Return the [X, Y] coordinate for the center point of the cell that contains the specified text.  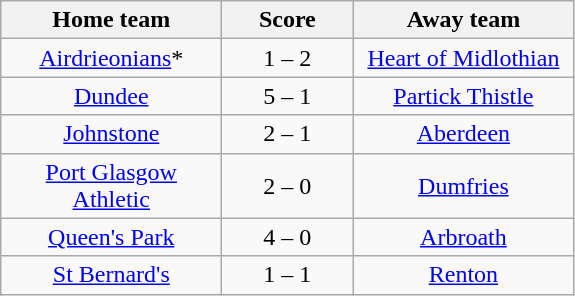
Home team [112, 20]
Partick Thistle [464, 96]
St Bernard's [112, 275]
Dundee [112, 96]
Renton [464, 275]
1 – 2 [288, 58]
4 – 0 [288, 237]
2 – 1 [288, 134]
Dumfries [464, 186]
Queen's Park [112, 237]
Port Glasgow Athletic [112, 186]
Arbroath [464, 237]
2 – 0 [288, 186]
Heart of Midlothian [464, 58]
5 – 1 [288, 96]
Score [288, 20]
Away team [464, 20]
Airdrieonians* [112, 58]
Aberdeen [464, 134]
1 – 1 [288, 275]
Johnstone [112, 134]
